Output the (x, y) coordinate of the center of the cell containing the given text.  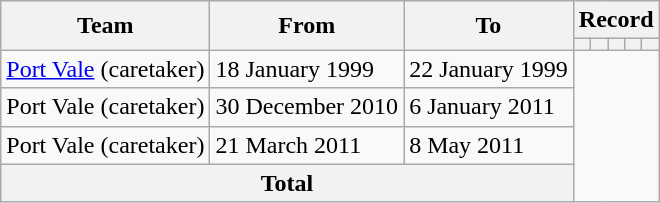
6 January 2011 (489, 107)
Total (288, 183)
21 March 2011 (307, 145)
18 January 1999 (307, 69)
22 January 1999 (489, 69)
8 May 2011 (489, 145)
To (489, 26)
30 December 2010 (307, 107)
Team (106, 26)
From (307, 26)
Record (616, 20)
